Pinpoint the cell where the given text exists, returning its [X, Y] midpoint coordinate. 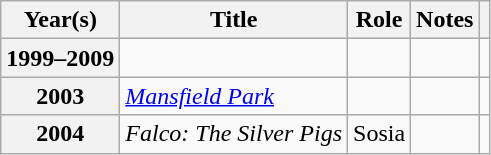
Role [380, 20]
Falco: The Silver Pigs [234, 134]
Year(s) [60, 20]
Notes [445, 20]
Title [234, 20]
2004 [60, 134]
Sosia [380, 134]
1999–2009 [60, 58]
2003 [60, 96]
Mansfield Park [234, 96]
